Output the [X, Y] coordinate of the center of the cell containing the given text.  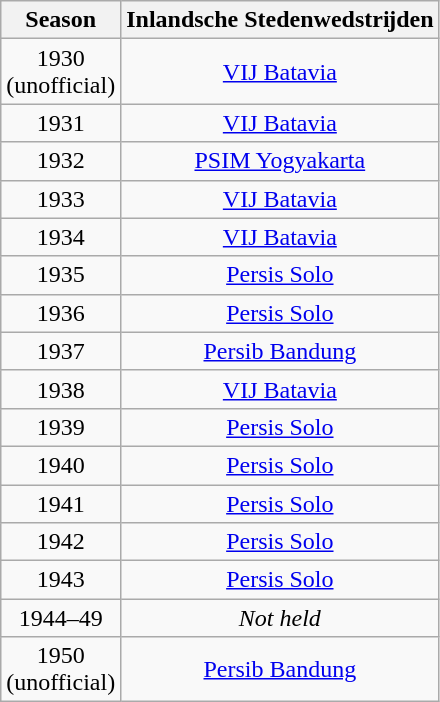
Season [61, 20]
1943 [61, 580]
1934 [61, 237]
1937 [61, 351]
1942 [61, 542]
1938 [61, 389]
1939 [61, 427]
Inlandsche Stedenwedstrĳden [280, 20]
1931 [61, 123]
1935 [61, 275]
1944–49 [61, 618]
1936 [61, 313]
1950(unofficial) [61, 670]
PSIM Yogyakarta [280, 161]
1940 [61, 465]
1933 [61, 199]
1930(unofficial) [61, 72]
1932 [61, 161]
Not held [280, 618]
1941 [61, 503]
